Capture the cell that displays the provided text and extract its [x, y] central coordinate. 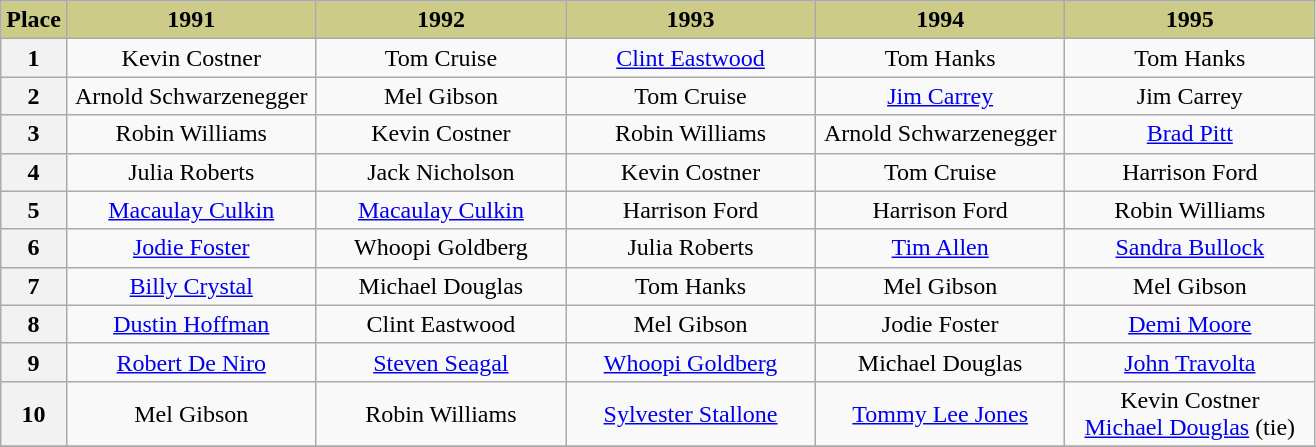
Sandra Bullock [1190, 248]
4 [34, 172]
1992 [441, 20]
1994 [940, 20]
Billy Crystal [191, 286]
Tommy Lee Jones [940, 414]
1 [34, 58]
1991 [191, 20]
1995 [1190, 20]
9 [34, 362]
Demi Moore [1190, 324]
7 [34, 286]
Robert De Niro [191, 362]
Jack Nicholson [441, 172]
3 [34, 134]
10 [34, 414]
Steven Seagal [441, 362]
John Travolta [1190, 362]
Brad Pitt [1190, 134]
Sylvester Stallone [691, 414]
Place [34, 20]
2 [34, 96]
Tim Allen [940, 248]
8 [34, 324]
Kevin CostnerMichael Douglas (tie) [1190, 414]
6 [34, 248]
1993 [691, 20]
5 [34, 210]
Dustin Hoffman [191, 324]
